Find where the given text appears and provide that cell's center as [X, Y] coordinate. 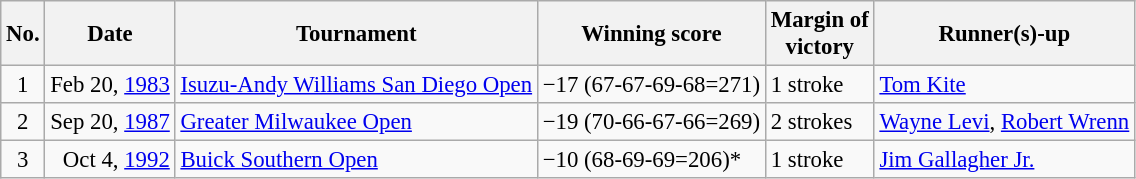
Runner(s)-up [1004, 34]
2 strokes [820, 122]
No. [23, 34]
2 [23, 122]
Greater Milwaukee Open [356, 122]
Margin ofvictory [820, 34]
−19 (70-66-67-66=269) [651, 122]
Winning score [651, 34]
Wayne Levi, Robert Wrenn [1004, 122]
−17 (67-67-69-68=271) [651, 85]
Date [110, 34]
1 [23, 85]
Sep 20, 1987 [110, 122]
−10 (68-69-69=206)* [651, 160]
Tournament [356, 34]
Feb 20, 1983 [110, 85]
Isuzu-Andy Williams San Diego Open [356, 85]
Jim Gallagher Jr. [1004, 160]
Buick Southern Open [356, 160]
3 [23, 160]
Tom Kite [1004, 85]
Oct 4, 1992 [110, 160]
